Find where the given text appears and provide that cell's center as [x, y] coordinate. 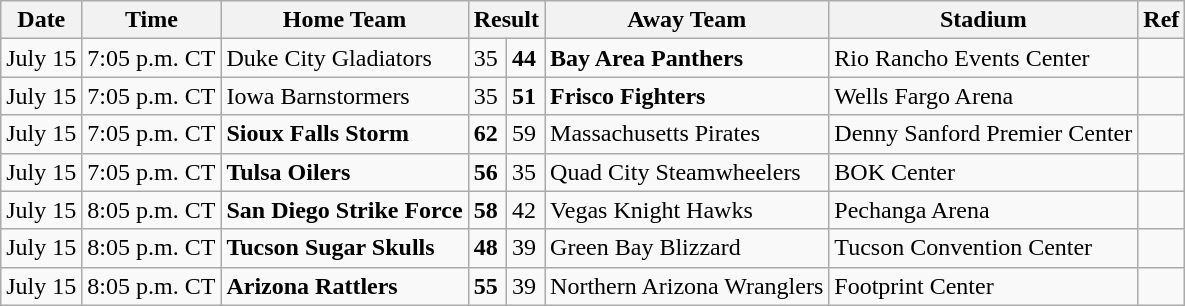
Duke City Gladiators [344, 58]
Tucson Convention Center [984, 248]
Rio Rancho Events Center [984, 58]
Pechanga Arena [984, 210]
Tulsa Oilers [344, 172]
Footprint Center [984, 286]
Bay Area Panthers [687, 58]
Vegas Knight Hawks [687, 210]
Frisco Fighters [687, 96]
Home Team [344, 20]
San Diego Strike Force [344, 210]
Wells Fargo Arena [984, 96]
Green Bay Blizzard [687, 248]
Iowa Barnstormers [344, 96]
55 [487, 286]
Stadium [984, 20]
51 [525, 96]
62 [487, 134]
Result [506, 20]
Ref [1162, 20]
48 [487, 248]
Arizona Rattlers [344, 286]
58 [487, 210]
59 [525, 134]
Sioux Falls Storm [344, 134]
BOK Center [984, 172]
Tucson Sugar Skulls [344, 248]
Denny Sanford Premier Center [984, 134]
56 [487, 172]
Quad City Steamwheelers [687, 172]
44 [525, 58]
Northern Arizona Wranglers [687, 286]
Time [152, 20]
Date [42, 20]
42 [525, 210]
Massachusetts Pirates [687, 134]
Away Team [687, 20]
